Find where the given text appears and provide that cell's center as (X, Y) coordinate. 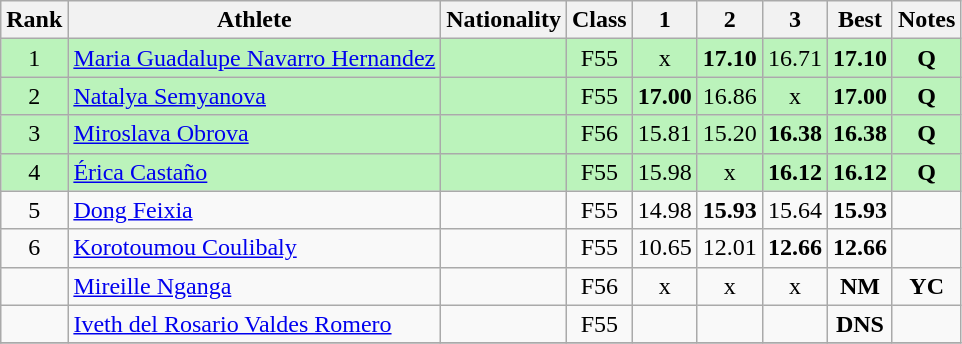
Dong Feixia (254, 210)
15.98 (664, 172)
Korotoumou Coulibaly (254, 248)
Class (599, 20)
5 (34, 210)
15.81 (664, 134)
Rank (34, 20)
Notes (926, 20)
16.86 (730, 96)
16.71 (794, 58)
4 (34, 172)
Miroslava Obrova (254, 134)
Maria Guadalupe Navarro Hernandez (254, 58)
NM (860, 286)
Best (860, 20)
Athlete (254, 20)
12.01 (730, 248)
15.64 (794, 210)
Nationality (504, 20)
Mireille Nganga (254, 286)
YC (926, 286)
6 (34, 248)
DNS (860, 324)
15.20 (730, 134)
Natalya Semyanova (254, 96)
14.98 (664, 210)
Iveth del Rosario Valdes Romero (254, 324)
Érica Castaño (254, 172)
10.65 (664, 248)
